Scan for the cell matching the given text and deliver its [X, Y] coordinate at center. 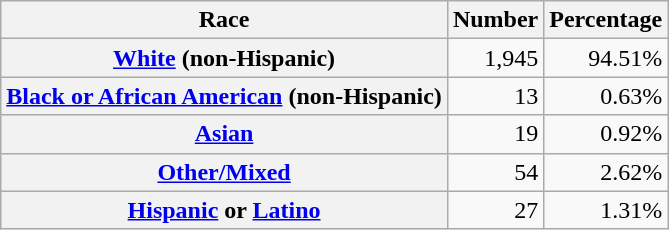
94.51% [606, 58]
54 [495, 172]
Other/Mixed [224, 172]
Percentage [606, 20]
Black or African American (non-Hispanic) [224, 96]
2.62% [606, 172]
Hispanic or Latino [224, 210]
1.31% [606, 210]
1,945 [495, 58]
White (non-Hispanic) [224, 58]
27 [495, 210]
0.92% [606, 134]
Race [224, 20]
0.63% [606, 96]
13 [495, 96]
19 [495, 134]
Asian [224, 134]
Number [495, 20]
